Search for the cell housing the specified text and yield its (X, Y) center coordinate. 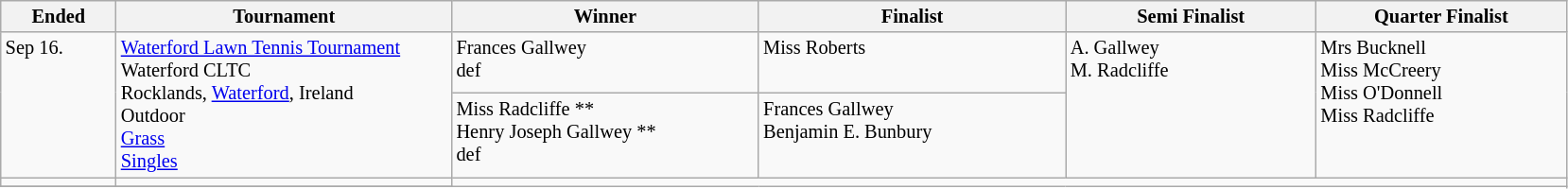
Frances Gallwey Benjamin E. Bunbury (912, 135)
Winner (605, 16)
Finalist (912, 16)
Quarter Finalist (1441, 16)
Miss Radcliffe ** Henry Joseph Gallwey ** def (605, 135)
Semi Finalist (1192, 16)
Tournament (284, 16)
A. Gallwey M. Radcliffe (1192, 105)
Sep 16. (59, 105)
Miss Roberts (912, 62)
Mrs Bucknell Miss McCreery Miss O'Donnell Miss Radcliffe (1441, 105)
Waterford Lawn Tennis TournamentWaterford CLTCRocklands, Waterford, IrelandOutdoorGrassSingles (284, 105)
Frances Gallweydef (605, 62)
Ended (59, 16)
